Search for the cell housing the specified text and yield its [x, y] center coordinate. 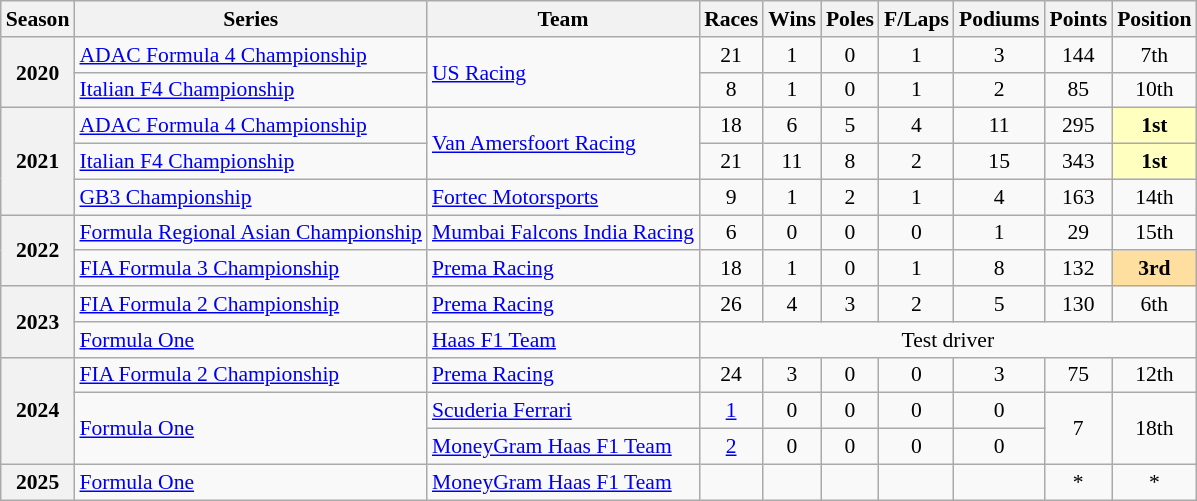
26 [731, 304]
130 [1078, 304]
15th [1154, 233]
F/Laps [916, 19]
Team [563, 19]
2022 [38, 250]
7 [1078, 428]
3rd [1154, 269]
Wins [792, 19]
295 [1078, 126]
144 [1078, 55]
Poles [850, 19]
9 [731, 197]
6th [1154, 304]
Van Amersfoort Racing [563, 144]
15 [1000, 162]
Position [1154, 19]
343 [1078, 162]
132 [1078, 269]
Podiums [1000, 19]
2023 [38, 322]
29 [1078, 233]
Scuderia Ferrari [563, 411]
Points [1078, 19]
24 [731, 375]
US Racing [563, 72]
2020 [38, 72]
Season [38, 19]
Haas F1 Team [563, 340]
7th [1154, 55]
FIA Formula 3 Championship [250, 269]
75 [1078, 375]
Series [250, 19]
Formula Regional Asian Championship [250, 233]
12th [1154, 375]
2025 [38, 482]
Fortec Motorsports [563, 197]
Test driver [948, 340]
10th [1154, 90]
18th [1154, 428]
GB3 Championship [250, 197]
2024 [38, 410]
85 [1078, 90]
2021 [38, 162]
Mumbai Falcons India Racing [563, 233]
14th [1154, 197]
Races [731, 19]
163 [1078, 197]
